Provide the (x, y) coordinate of the cell's center where the given text is located.  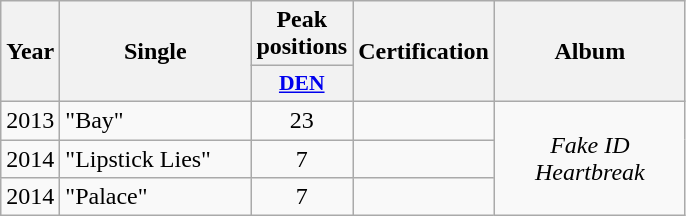
Year (30, 52)
Single (156, 52)
Fake ID Heartbreak (590, 158)
DEN (302, 84)
Peak positions (302, 34)
2013 (30, 120)
"Lipstick Lies" (156, 159)
"Bay" (156, 120)
Album (590, 52)
23 (302, 120)
Certification (424, 52)
"Palace" (156, 197)
